Capture the cell that displays the provided text and extract its (x, y) central coordinate. 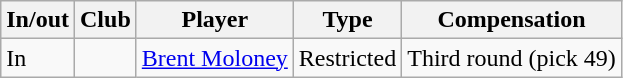
Type (347, 20)
Player (214, 20)
Club (106, 20)
Compensation (512, 20)
Restricted (347, 58)
In (38, 58)
In/out (38, 20)
Brent Moloney (214, 58)
Third round (pick 49) (512, 58)
